Locate the cell with the specified text and output its (X, Y) center coordinate. 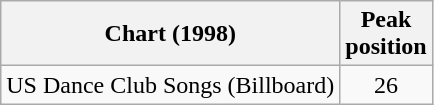
26 (386, 85)
Chart (1998) (170, 34)
US Dance Club Songs (Billboard) (170, 85)
Peakposition (386, 34)
